From the cell containing the given text, extract its center point as (x, y) coordinate. 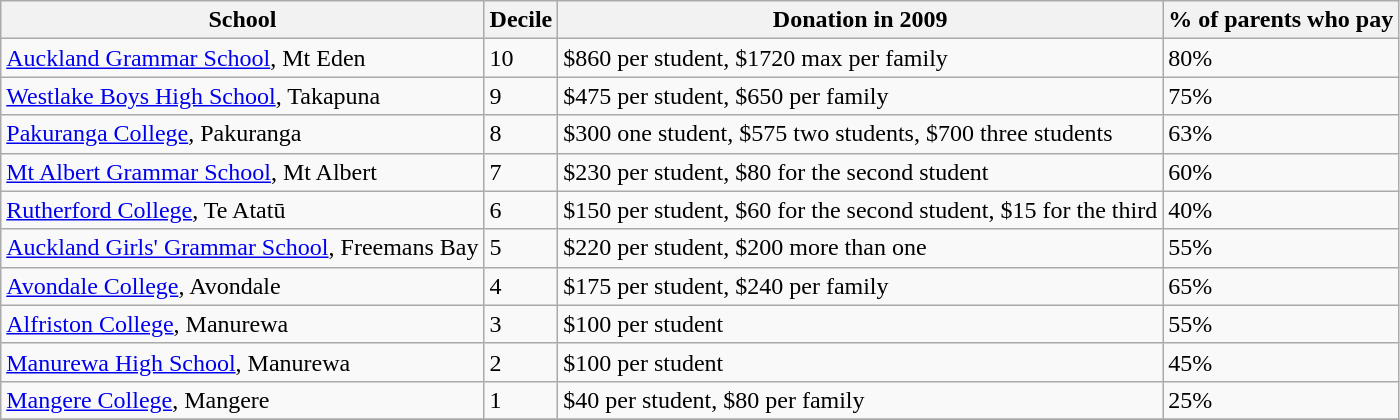
9 (521, 96)
Rutherford College, Te Atatū (242, 210)
65% (1281, 286)
Avondale College, Avondale (242, 286)
$175 per student, $240 per family (860, 286)
% of parents who pay (1281, 20)
Mangere College, Mangere (242, 400)
Manurewa High School, Manurewa (242, 362)
45% (1281, 362)
3 (521, 324)
$230 per student, $80 for the second student (860, 172)
Westlake Boys High School, Takapuna (242, 96)
$860 per student, $1720 max per family (860, 58)
Decile (521, 20)
Pakuranga College, Pakuranga (242, 134)
7 (521, 172)
5 (521, 248)
40% (1281, 210)
Auckland Grammar School, Mt Eden (242, 58)
80% (1281, 58)
Donation in 2009 (860, 20)
25% (1281, 400)
75% (1281, 96)
Auckland Girls' Grammar School, Freemans Bay (242, 248)
Alfriston College, Manurewa (242, 324)
$220 per student, $200 more than one (860, 248)
1 (521, 400)
60% (1281, 172)
2 (521, 362)
10 (521, 58)
$40 per student, $80 per family (860, 400)
8 (521, 134)
Mt Albert Grammar School, Mt Albert (242, 172)
$300 one student, $575 two students, $700 three students (860, 134)
4 (521, 286)
6 (521, 210)
$475 per student, $650 per family (860, 96)
$150 per student, $60 for the second student, $15 for the third (860, 210)
63% (1281, 134)
School (242, 20)
